Scan for the cell matching the given text and deliver its (x, y) coordinate at center. 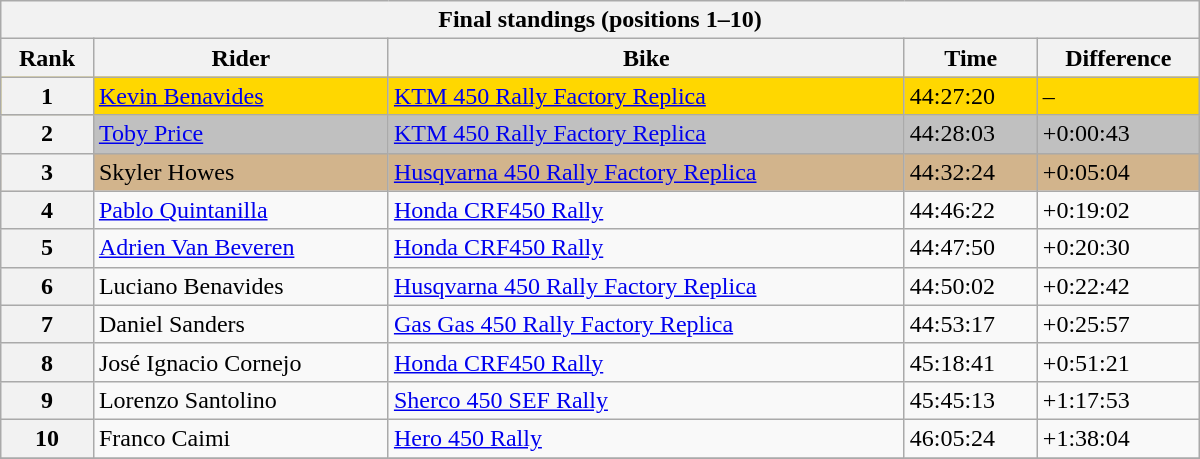
+0:00:43 (1118, 134)
2 (48, 134)
Final standings (positions 1–10) (600, 20)
Lorenzo Santolino (240, 400)
9 (48, 400)
Hero 450 Rally (646, 438)
3 (48, 172)
+0:19:02 (1118, 210)
44:32:24 (970, 172)
+0:05:04 (1118, 172)
6 (48, 286)
44:46:22 (970, 210)
46:05:24 (970, 438)
Adrien Van Beveren (240, 248)
5 (48, 248)
Kevin Benavides (240, 96)
7 (48, 324)
Rider (240, 58)
1 (48, 96)
+1:38:04 (1118, 438)
Franco Caimi (240, 438)
44:50:02 (970, 286)
Daniel Sanders (240, 324)
Rank (48, 58)
44:28:03 (970, 134)
+0:51:21 (1118, 362)
45:18:41 (970, 362)
José Ignacio Cornejo (240, 362)
Difference (1118, 58)
Time (970, 58)
10 (48, 438)
Pablo Quintanilla (240, 210)
+0:22:42 (1118, 286)
44:27:20 (970, 96)
+0:20:30 (1118, 248)
– (1118, 96)
Skyler Howes (240, 172)
Toby Price (240, 134)
Luciano Benavides (240, 286)
4 (48, 210)
44:47:50 (970, 248)
45:45:13 (970, 400)
+0:25:57 (1118, 324)
+1:17:53 (1118, 400)
Sherco 450 SEF Rally (646, 400)
Gas Gas 450 Rally Factory Replica (646, 324)
44:53:17 (970, 324)
Bike (646, 58)
8 (48, 362)
